For the text-containing cell, return its midpoint in (x, y) coordinate format. 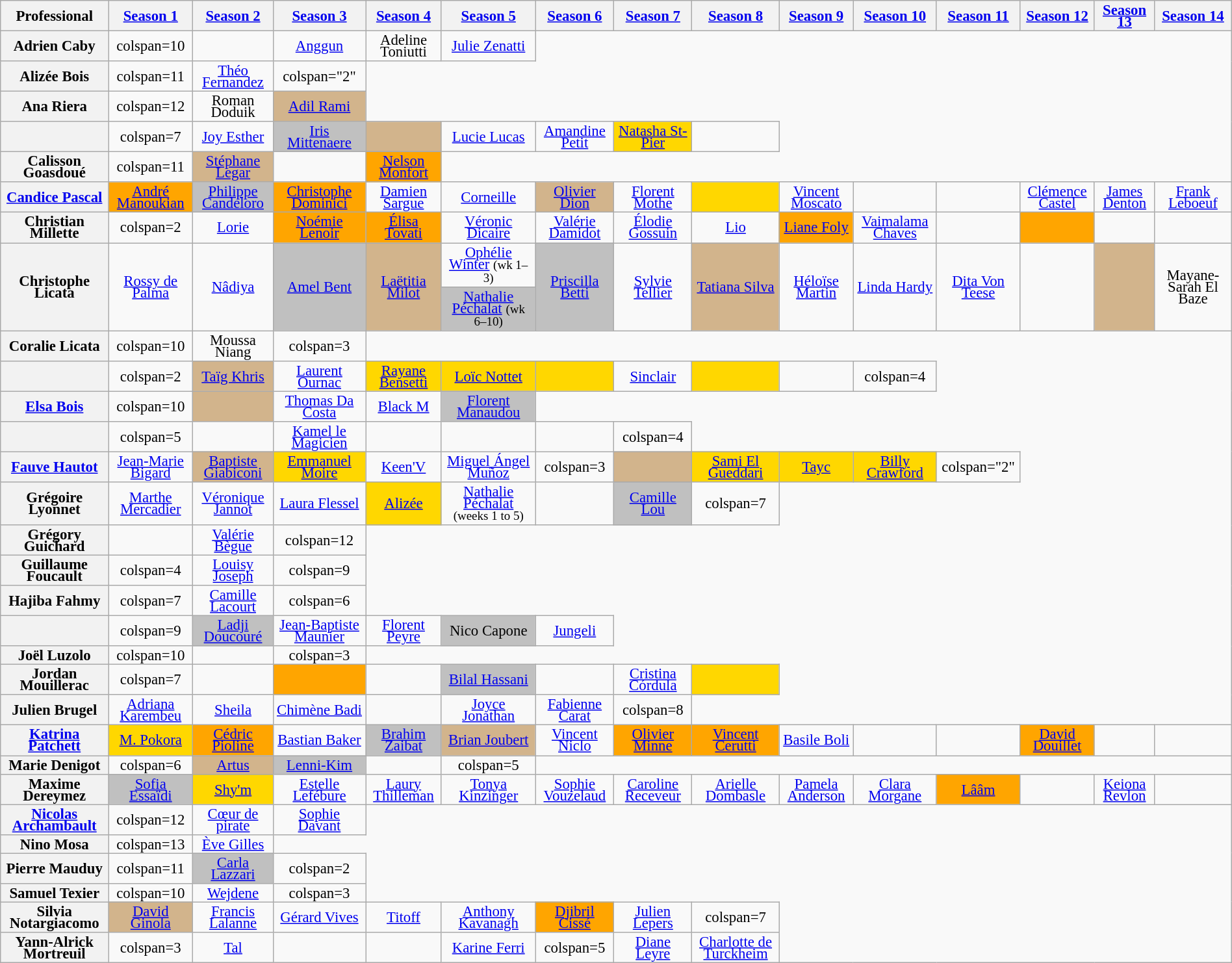
Professional (55, 16)
Iris Mittenaere (319, 136)
James Denton (1124, 198)
Olivier Dion (574, 198)
Season 13 (1124, 16)
Véronique Jannot (233, 504)
Natasha St-Pier (653, 136)
Thomas Da Costa (319, 407)
Tayc (816, 467)
Laurent Ournac (319, 376)
Yann-Alrick Mortreuil (55, 947)
Nicolas Archambault (55, 820)
Lorie (233, 227)
Tal (233, 947)
Grégory Guichard (55, 541)
Roman Doduik (233, 107)
Keen'V (404, 467)
Black M (404, 407)
Moussa Niang (233, 346)
Tonya Kinzinger (489, 789)
Taïg Khris (233, 376)
Laëtitia Milot (404, 287)
Joyce Jonathan (489, 710)
Ophélie Winter (wk 1–3) (489, 265)
Miguel Ángel Muñoz (489, 467)
Billy Crawford (895, 467)
Gérard Vives (319, 918)
Alizée (404, 504)
colspan=13 (151, 843)
Julien Brugel (55, 710)
Amandine Petit (574, 136)
Nico Capone (489, 632)
Nelson Monfort (404, 168)
David Ginola (151, 918)
M. Pokora (151, 741)
Emmanuel Moire (319, 467)
Elsa Bois (55, 407)
Nino Mosa (55, 843)
Marthe Mercadier (151, 504)
Mayane-Sarah El Baze (1193, 287)
Arielle Dombasle (736, 789)
Lââm (978, 789)
Season 12 (1058, 16)
Jordan Mouillerac (55, 680)
Katrina Patchett (55, 741)
Christian Millette (55, 227)
Ladji Doucouré (233, 632)
Vincent Niclo (574, 741)
Christophe Licata (55, 287)
Sami El Gueddari (736, 467)
Adeline Toniutti (404, 45)
Brahim Zaibat (404, 741)
Keiona Revlon (1124, 789)
Élisa Tovati (404, 227)
Shy'm (233, 789)
Cristina Córdula (653, 680)
Sophie Vouzelaud (574, 789)
Sheila (233, 710)
Charlotte de Turckheim (736, 947)
Héloïse Martin (816, 287)
Cœur de pirate (233, 820)
Adriana Karembeu (151, 710)
Karine Ferri (489, 947)
Florent Peyre (404, 632)
Season 2 (233, 16)
Basile Boli (816, 741)
Maxime Dereymez (55, 789)
Lucie Lucas (489, 136)
Lio (736, 227)
Philippe Candeloro (233, 198)
Bastian Baker (319, 741)
Vincent Moscato (816, 198)
Sylvie Tellier (653, 287)
Fabienne Carat (574, 710)
Christophe Dominici (319, 198)
Louisy Joseph (233, 571)
Cédric Pioline (233, 741)
Adrien Caby (55, 45)
Tatiana Silva (736, 287)
Adil Rami (319, 107)
Francis Lalanne (233, 918)
Sophie Davant (319, 820)
Lenni-Kim (319, 764)
Chimène Badi (319, 710)
Season 7 (653, 16)
Stéphane Legar (233, 168)
Anggun (319, 45)
Season 4 (404, 16)
Camille Lacourt (233, 600)
Clara Morgane (895, 789)
Nathalie Péchalat (wk 6–10) (489, 309)
Joël Luzolo (55, 655)
Florent Manaudou (489, 407)
Loïc Nottet (489, 376)
Joy Esther (233, 136)
Sinclair (653, 376)
Dita Von Teese (978, 287)
Coralie Licata (55, 346)
Linda Hardy (895, 287)
Fauve Hautot (55, 467)
Florent Mothe (653, 198)
Vaimalama Chaves (895, 227)
Frank Leboeuf (1193, 198)
Season 1 (151, 16)
Jean-Marie Bigard (151, 467)
Noémie Lenoir (319, 227)
André Manoukian (151, 198)
Clémence Castel (1058, 198)
Brian Joubert (489, 741)
Alizée Bois (55, 77)
Kamel le Magicien (319, 437)
Baptiste Giabiconi (233, 467)
Amel Bent (319, 287)
Laura Flessel (319, 504)
Caroline Receveur (653, 789)
Camille Lou (653, 504)
Rossy de Palma (151, 287)
Olivier Minne (653, 741)
Djibril Cissé (574, 918)
Season 3 (319, 16)
Anthony Kavanagh (489, 918)
Julien Lepers (653, 918)
Hajiba Fahmy (55, 600)
Season 10 (895, 16)
Carla Lazzari (233, 868)
Grégoire Lyonnet (55, 504)
Rayane Bensetti (404, 376)
colspan=8 (653, 710)
Jungeli (574, 632)
Élodie Gossuin (653, 227)
Liane Foly (816, 227)
Season 9 (816, 16)
Damien Sargue (404, 198)
Nathalie Péchalat (weeks 1 to 5) (489, 504)
Pamela Anderson (816, 789)
Marie Denigot (55, 764)
Candice Pascal (55, 198)
Estelle Lefébure (319, 789)
Season 14 (1193, 16)
Sofia Essaïdi (151, 789)
Season 11 (978, 16)
Priscilla Betti (574, 287)
Julie Zenatti (489, 45)
Samuel Texier (55, 893)
Nâdiya (233, 287)
Silvia Notargiacomo (55, 918)
Calisson Goasdoué (55, 168)
Bilal Hassani (489, 680)
Season 5 (489, 16)
Guillaume Foucault (55, 571)
Ana Riera (55, 107)
Vincent Cerutti (736, 741)
Titoff (404, 918)
Pierre Mauduy (55, 868)
Jean-Baptiste Maunier (319, 632)
Season 8 (736, 16)
Wejdene (233, 893)
Corneille (489, 198)
Ève Gilles (233, 843)
Valérie Bègue (233, 541)
David Douillet (1058, 741)
Valérie Damidot (574, 227)
Laury Thilleman (404, 789)
Artus (233, 764)
Véronic Dicaire (489, 227)
Diane Leyre (653, 947)
Théo Fernandez (233, 77)
Season 6 (574, 16)
